Find where the given text appears and provide that cell's center as [x, y] coordinate. 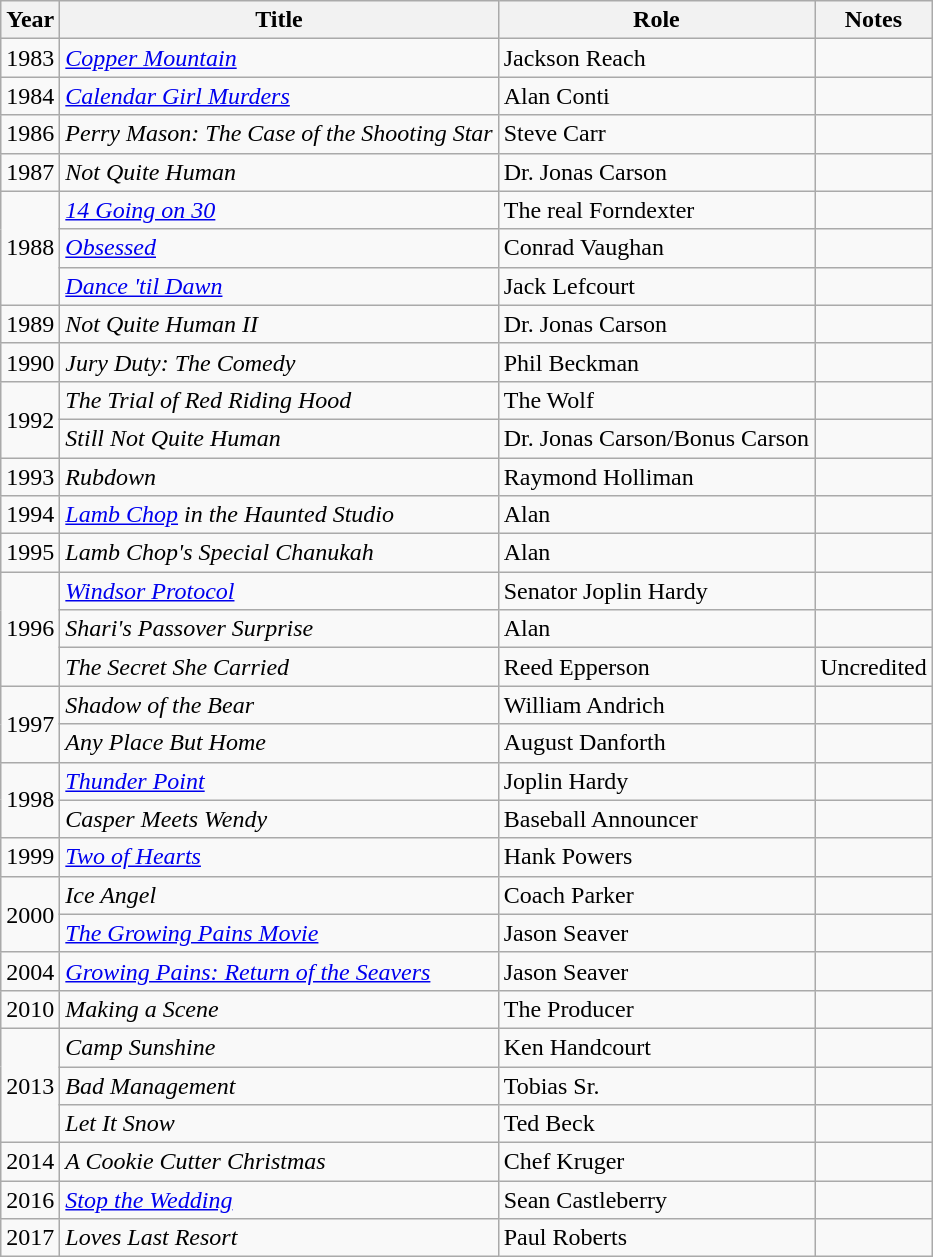
Copper Mountain [279, 58]
1983 [30, 58]
1988 [30, 248]
1998 [30, 800]
Paul Roberts [656, 1238]
2004 [30, 971]
Joplin Hardy [656, 781]
The Wolf [656, 400]
2013 [30, 1085]
A Cookie Cutter Christmas [279, 1162]
Obsessed [279, 248]
William Andrich [656, 705]
Dr. Jonas Carson/Bonus Carson [656, 438]
The real Forndexter [656, 210]
The Growing Pains Movie [279, 933]
1995 [30, 553]
Role [656, 20]
Still Not Quite Human [279, 438]
Dance 'til Dawn [279, 286]
Shari's Passover Surprise [279, 629]
Jack Lefcourt [656, 286]
1986 [30, 134]
Thunder Point [279, 781]
Loves Last Resort [279, 1238]
1990 [30, 362]
Perry Mason: The Case of the Shooting Star [279, 134]
August Danforth [656, 743]
1984 [30, 96]
Senator Joplin Hardy [656, 591]
Ken Handcourt [656, 1047]
Shadow of the Bear [279, 705]
Not Quite Human II [279, 324]
Windsor Protocol [279, 591]
Ted Beck [656, 1124]
1993 [30, 477]
Tobias Sr. [656, 1085]
Casper Meets Wendy [279, 819]
1994 [30, 515]
Two of Hearts [279, 857]
Raymond Holliman [656, 477]
Phil Beckman [656, 362]
1997 [30, 724]
Jackson Reach [656, 58]
Calendar Girl Murders [279, 96]
Conrad Vaughan [656, 248]
2017 [30, 1238]
Camp Sunshine [279, 1047]
Chef Kruger [656, 1162]
1987 [30, 172]
Jury Duty: The Comedy [279, 362]
2010 [30, 1009]
Any Place But Home [279, 743]
2014 [30, 1162]
Uncredited [874, 667]
Steve Carr [656, 134]
Growing Pains: Return of the Seavers [279, 971]
Notes [874, 20]
1992 [30, 419]
Baseball Announcer [656, 819]
1999 [30, 857]
Coach Parker [656, 895]
2016 [30, 1200]
2000 [30, 914]
The Trial of Red Riding Hood [279, 400]
Ice Angel [279, 895]
14 Going on 30 [279, 210]
Sean Castleberry [656, 1200]
Year [30, 20]
Lamb Chop's Special Chanukah [279, 553]
Making a Scene [279, 1009]
Stop the Wedding [279, 1200]
Not Quite Human [279, 172]
Title [279, 20]
Reed Epperson [656, 667]
Bad Management [279, 1085]
Rubdown [279, 477]
The Producer [656, 1009]
1989 [30, 324]
Lamb Chop in the Haunted Studio [279, 515]
Alan Conti [656, 96]
1996 [30, 629]
The Secret She Carried [279, 667]
Hank Powers [656, 857]
Let It Snow [279, 1124]
